Capture the cell that displays the provided text and extract its (x, y) central coordinate. 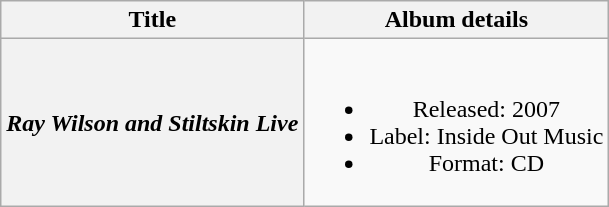
Title (152, 20)
Released: 2007Label: Inside Out MusicFormat: CD (456, 122)
Album details (456, 20)
Ray Wilson and Stiltskin Live (152, 122)
